Find where the given text appears and provide that cell's center as [x, y] coordinate. 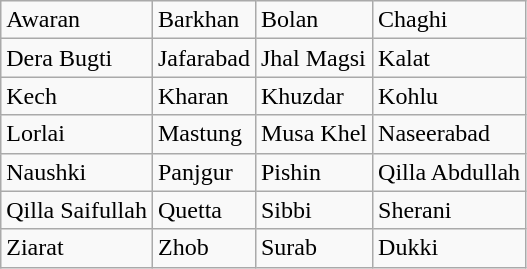
Musa Khel [314, 134]
Bolan [314, 20]
Khuzdar [314, 96]
Kech [77, 96]
Jafarabad [204, 58]
Kharan [204, 96]
Chaghi [450, 20]
Kalat [450, 58]
Pishin [314, 172]
Dukki [450, 248]
Dera Bugti [77, 58]
Sibbi [314, 210]
Kohlu [450, 96]
Panjgur [204, 172]
Barkhan [204, 20]
Mastung [204, 134]
Naseerabad [450, 134]
Qilla Saifullah [77, 210]
Sherani [450, 210]
Zhob [204, 248]
Qilla Abdullah [450, 172]
Jhal Magsi [314, 58]
Lorlai [77, 134]
Naushki [77, 172]
Surab [314, 248]
Awaran [77, 20]
Ziarat [77, 248]
Quetta [204, 210]
